From the cell containing the given text, extract its center point as (X, Y) coordinate. 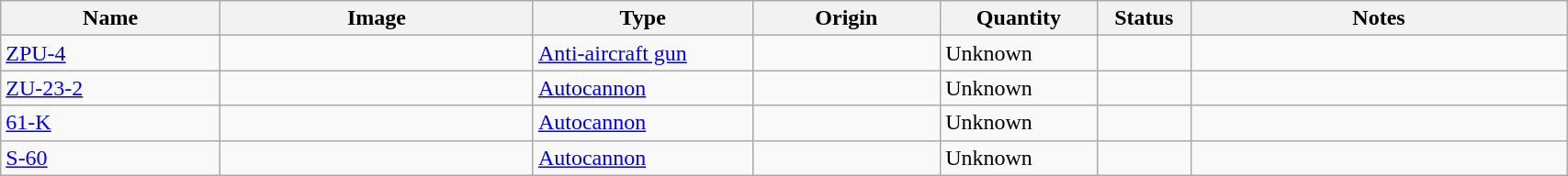
S-60 (110, 158)
Status (1144, 18)
Origin (847, 18)
61-K (110, 123)
Image (377, 18)
ZU-23-2 (110, 88)
Notes (1378, 18)
ZPU-4 (110, 53)
Anti-aircraft gun (643, 53)
Name (110, 18)
Type (643, 18)
Quantity (1019, 18)
